For the text-containing cell, return its midpoint in (X, Y) coordinate format. 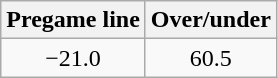
−21.0 (74, 58)
60.5 (210, 58)
Pregame line (74, 20)
Over/under (210, 20)
